Return the (X, Y) coordinate for the center point of the cell that contains the specified text.  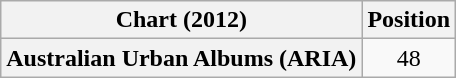
Chart (2012) (182, 20)
Position (409, 20)
Australian Urban Albums (ARIA) (182, 58)
48 (409, 58)
